Capture the cell that displays the provided text and extract its (x, y) central coordinate. 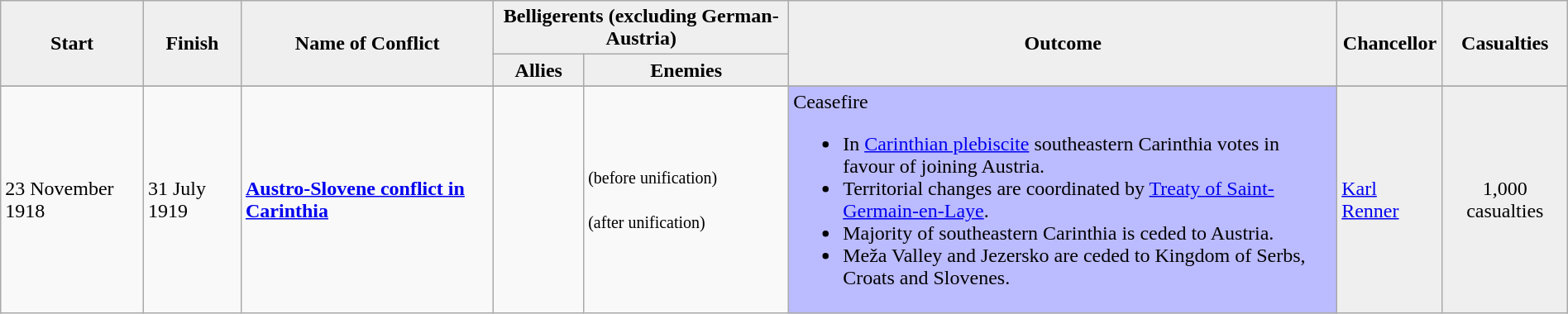
Allies (539, 70)
Chancellor (1390, 43)
Casualties (1505, 43)
Name of Conflict (367, 43)
1,000 casualties (1505, 200)
Enemies (686, 70)
Start (73, 43)
23 November 1918 (73, 200)
Austro-Slovene conflict in Carinthia (367, 200)
31 July 1919 (192, 200)
(before unification) (after unification) (686, 200)
Outcome (1064, 43)
Belligerents (excluding German-Austria) (642, 28)
Finish (192, 43)
Karl Renner (1390, 200)
